For the text-containing cell, return its midpoint in [x, y] coordinate format. 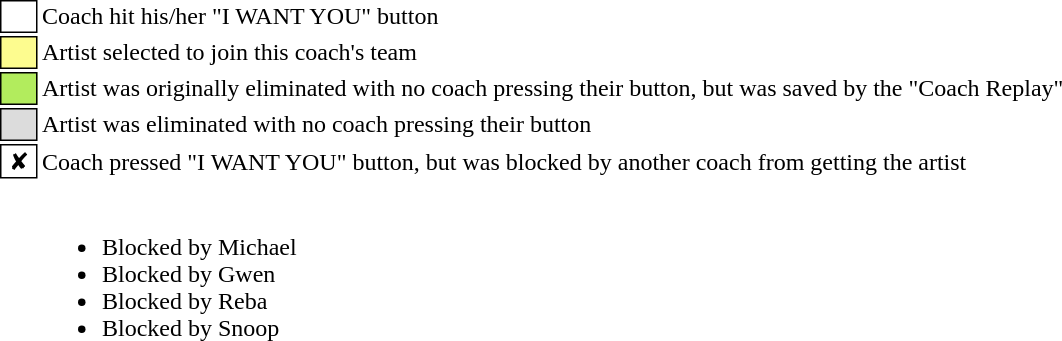
✘ [19, 161]
